Locate the cell with the specified text and output its (x, y) center coordinate. 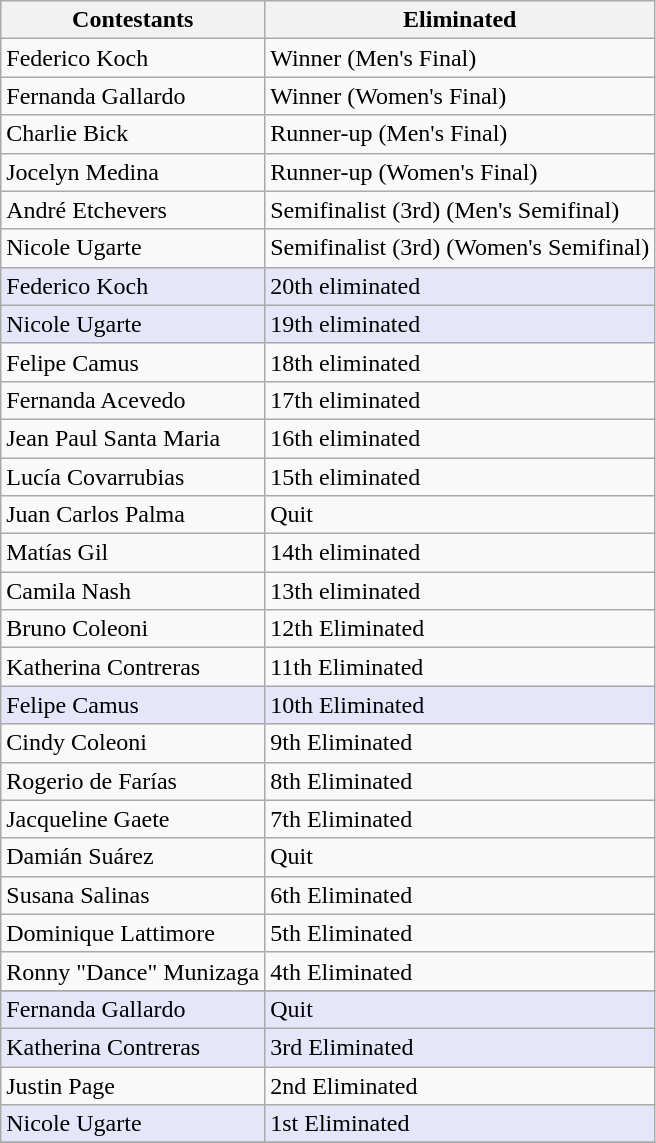
19th eliminated (460, 324)
Cindy Coleoni (133, 743)
Jean Paul Santa Maria (133, 438)
Rogerio de Farías (133, 781)
Bruno Coleoni (133, 629)
4th Eliminated (460, 971)
Justin Page (133, 1085)
12th Eliminated (460, 629)
7th Eliminated (460, 819)
18th eliminated (460, 362)
3rd Eliminated (460, 1047)
Lucía Covarrubias (133, 477)
20th eliminated (460, 286)
Runner-up (Women's Final) (460, 172)
Matías Gil (133, 553)
5th Eliminated (460, 933)
Runner-up (Men's Final) (460, 134)
6th Eliminated (460, 895)
Semifinalist (3rd) (Men's Semifinal) (460, 210)
Contestants (133, 20)
11th Eliminated (460, 667)
14th eliminated (460, 553)
Winner (Women's Final) (460, 96)
10th Eliminated (460, 705)
Damián Suárez (133, 857)
Dominique Lattimore (133, 933)
Semifinalist (3rd) (Women's Semifinal) (460, 248)
Fernanda Acevedo (133, 400)
Charlie Bick (133, 134)
Camila Nash (133, 591)
2nd Eliminated (460, 1085)
André Etchevers (133, 210)
1st Eliminated (460, 1124)
8th Eliminated (460, 781)
13th eliminated (460, 591)
Jocelyn Medina (133, 172)
17th eliminated (460, 400)
9th Eliminated (460, 743)
Susana Salinas (133, 895)
Winner (Men's Final) (460, 58)
16th eliminated (460, 438)
Ronny "Dance" Munizaga (133, 971)
Eliminated (460, 20)
Jacqueline Gaete (133, 819)
15th eliminated (460, 477)
Juan Carlos Palma (133, 515)
